Identify which cell holds the provided text, then report its [x, y] central coordinate. 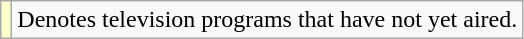
Denotes television programs that have not yet aired. [268, 20]
